Return (X, Y) of the center of cell containing provided text 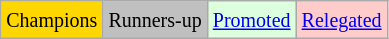
Champions (52, 20)
Runners-up (155, 20)
Promoted (252, 20)
Relegated (342, 20)
